Determine the [X, Y] coordinate at the center of the cell enclosing the given text.  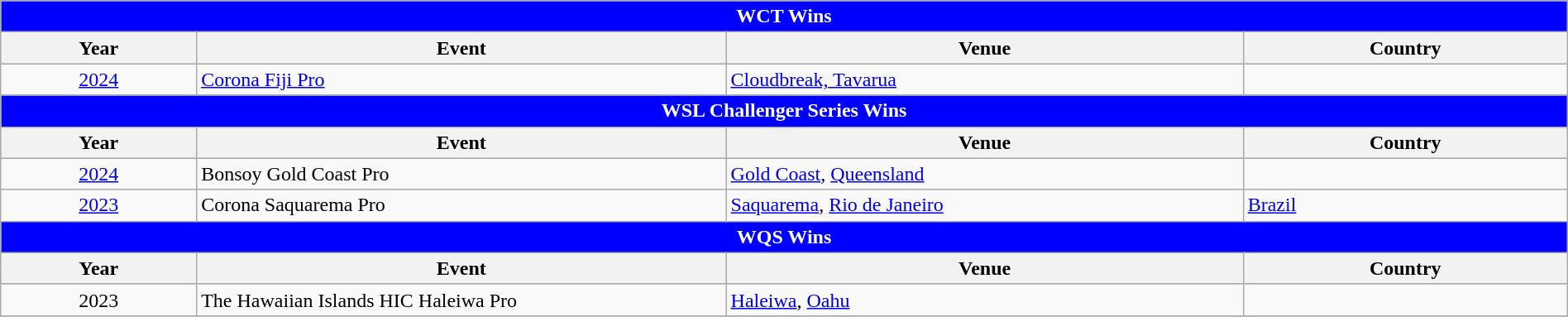
Gold Coast, Queensland [984, 174]
Brazil [1405, 205]
The Hawaiian Islands HIC Haleiwa Pro [461, 300]
Corona Saquarema Pro [461, 205]
Haleiwa, Oahu [984, 300]
Cloudbreak, Tavarua [984, 79]
Saquarema, Rio de Janeiro [984, 205]
WSL Challenger Series Wins [784, 111]
WCT Wins [784, 17]
Corona Fiji Pro [461, 79]
WQS Wins [784, 237]
Bonsoy Gold Coast Pro [461, 174]
